Extract the [x, y] coordinate from the center of the cell holding the provided text.  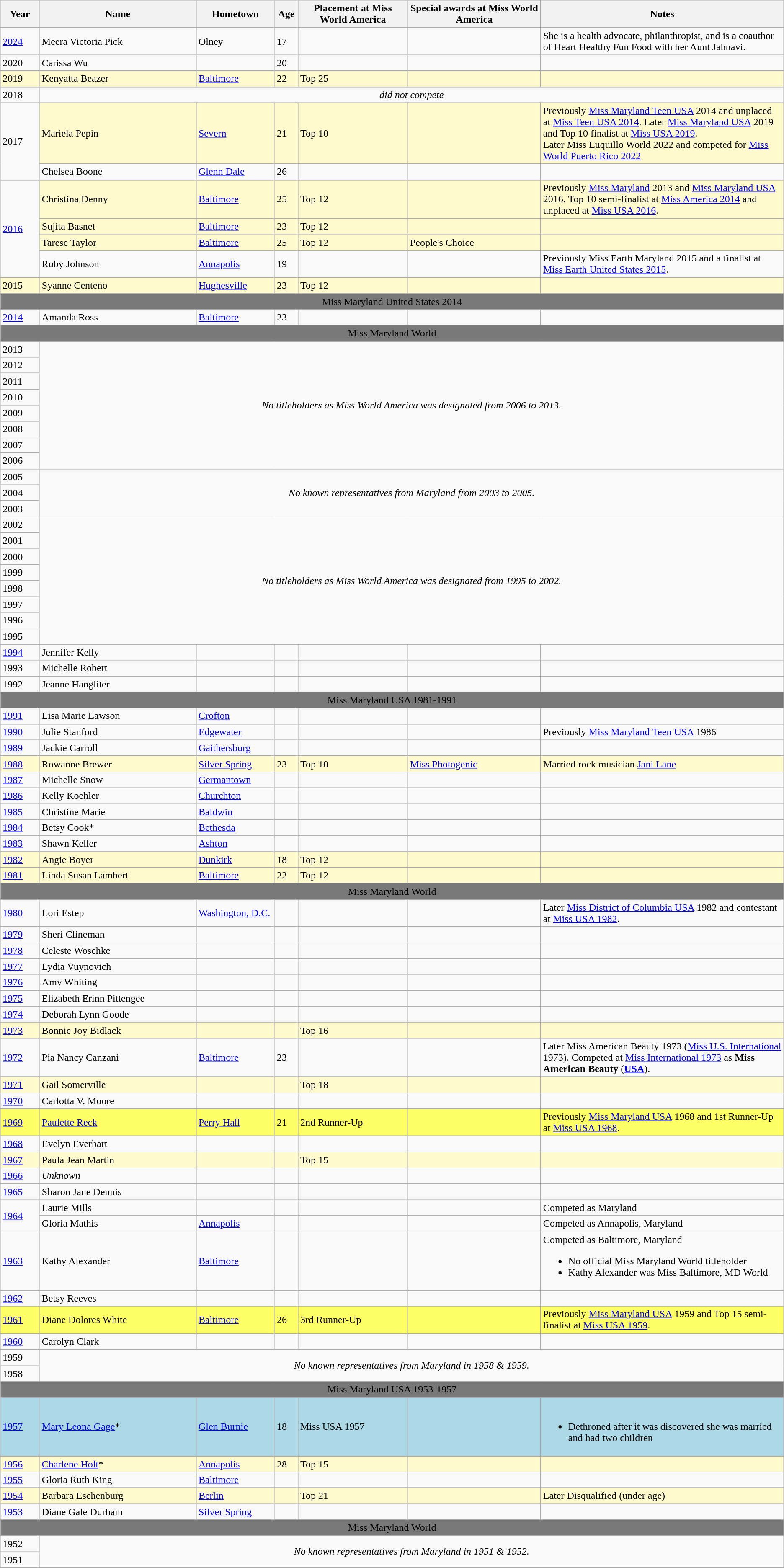
Betsy Reeves [118, 1298]
1965 [20, 1192]
Amanda Ross [118, 318]
Carissa Wu [118, 63]
Kathy Alexander [118, 1261]
1967 [20, 1160]
Jennifer Kelly [118, 652]
Barbara Eschenburg [118, 1496]
1985 [20, 811]
Sujita Basnet [118, 226]
1974 [20, 1014]
No titleholders as Miss World America was designated from 2006 to 2013. [411, 405]
No known representatives from Maryland from 2003 to 2005. [411, 493]
1966 [20, 1176]
did not compete [411, 95]
1972 [20, 1057]
Miss Photogenic [474, 764]
Miss Maryland USA 1981-1991 [392, 700]
Unknown [118, 1176]
1998 [20, 589]
2020 [20, 63]
Top 18 [353, 1085]
Later Miss District of Columbia USA 1982 and contestant at Miss USA 1982. [662, 913]
2003 [20, 509]
Name [118, 14]
Severn [235, 133]
1973 [20, 1030]
1963 [20, 1261]
1980 [20, 913]
1970 [20, 1100]
Charlene Holt* [118, 1464]
1988 [20, 764]
Diane Gale Durham [118, 1512]
1983 [20, 844]
Miss Maryland USA 1953-1957 [392, 1389]
2005 [20, 477]
2013 [20, 349]
1952 [20, 1544]
Kenyatta Beazer [118, 79]
Evelyn Everhart [118, 1144]
2002 [20, 524]
Carolyn Clark [118, 1341]
Lisa Marie Lawson [118, 716]
2001 [20, 540]
Berlin [235, 1496]
People's Choice [474, 242]
1992 [20, 684]
1995 [20, 636]
Competed as Annapolis, Maryland [662, 1224]
Baldwin [235, 811]
Competed as Baltimore, MarylandNo official Miss Maryland World titleholderKathy Alexander was Miss Baltimore, MD World [662, 1261]
28 [286, 1464]
Miss USA 1957 [353, 1426]
1994 [20, 652]
1958 [20, 1373]
Ashton [235, 844]
Shawn Keller [118, 844]
Previously Miss Maryland USA 1959 and Top 15 semi-finalist at Miss USA 1959. [662, 1320]
Deborah Lynn Goode [118, 1014]
Germantown [235, 780]
Syanne Centeno [118, 285]
Paulette Reck [118, 1123]
Placement at Miss World America [353, 14]
Jackie Carroll [118, 748]
2019 [20, 79]
Mariela Pepin [118, 133]
Top 16 [353, 1030]
Previously Miss Maryland 2013 and Miss Maryland USA 2016. Top 10 semi-finalist at Miss America 2014 and unplaced at Miss USA 2016. [662, 199]
Elizabeth Erinn Pittengee [118, 998]
2009 [20, 413]
2010 [20, 397]
Top 21 [353, 1496]
Previously Miss Maryland Teen USA 1986 [662, 732]
Paula Jean Martin [118, 1160]
2017 [20, 141]
20 [286, 63]
Angie Boyer [118, 860]
Previously Miss Maryland USA 1968 and 1st Runner-Up at Miss USA 1968. [662, 1123]
1981 [20, 876]
Later Miss American Beauty 1973 (Miss U.S. International 1973). Competed at Miss International 1973 as Miss American Beauty (USA). [662, 1057]
Competed as Maryland [662, 1208]
1989 [20, 748]
2016 [20, 229]
1987 [20, 780]
Married rock musician Jani Lane [662, 764]
Lori Estep [118, 913]
Age [286, 14]
2024 [20, 41]
1997 [20, 604]
Dethroned after it was discovered she was married and had two children [662, 1426]
1976 [20, 982]
1975 [20, 998]
Special awards at Miss World America [474, 14]
1964 [20, 1216]
2nd Runner-Up [353, 1123]
Previously Miss Earth Maryland 2015 and a finalist at Miss Earth United States 2015. [662, 264]
1969 [20, 1123]
2008 [20, 429]
17 [286, 41]
1959 [20, 1357]
2012 [20, 365]
Churchton [235, 796]
1971 [20, 1085]
Carlotta V. Moore [118, 1100]
Michelle Robert [118, 668]
Amy Whiting [118, 982]
Christine Marie [118, 811]
2006 [20, 461]
1986 [20, 796]
1977 [20, 966]
1978 [20, 951]
Miss Maryland United States 2014 [392, 301]
Notes [662, 14]
1951 [20, 1560]
Kelly Koehler [118, 796]
Perry Hall [235, 1123]
2014 [20, 318]
Christina Denny [118, 199]
1955 [20, 1480]
1996 [20, 620]
1953 [20, 1512]
Gaithersburg [235, 748]
2000 [20, 557]
Hometown [235, 14]
Hughesville [235, 285]
No titleholders as Miss World America was designated from 1995 to 2002. [411, 580]
Rowanne Brewer [118, 764]
1954 [20, 1496]
She is a health advocate, philanthropist, and is a coauthor of Heart Healthy Fun Food with her Aunt Jahnavi. [662, 41]
Edgewater [235, 732]
Celeste Woschke [118, 951]
2015 [20, 285]
Linda Susan Lambert [118, 876]
Pia Nancy Canzani [118, 1057]
Sheri Clineman [118, 935]
Gail Somerville [118, 1085]
Washington, D.C. [235, 913]
1982 [20, 860]
Glen Burnie [235, 1426]
1968 [20, 1144]
Gloria Ruth King [118, 1480]
1957 [20, 1426]
Mary Leona Gage* [118, 1426]
Meera Victoria Pick [118, 41]
Olney [235, 41]
1999 [20, 573]
1990 [20, 732]
1991 [20, 716]
2011 [20, 381]
Julie Stanford [118, 732]
Jeanne Hangliter [118, 684]
2018 [20, 95]
1984 [20, 828]
2007 [20, 445]
Tarese Taylor [118, 242]
1979 [20, 935]
Glenn Dale [235, 172]
Gloria Mathis [118, 1224]
1960 [20, 1341]
Laurie Mills [118, 1208]
No known representatives from Maryland in 1951 & 1952. [411, 1552]
Dunkirk [235, 860]
Michelle Snow [118, 780]
Year [20, 14]
Bethesda [235, 828]
Crofton [235, 716]
1956 [20, 1464]
1993 [20, 668]
Diane Dolores White [118, 1320]
Chelsea Boone [118, 172]
Ruby Johnson [118, 264]
19 [286, 264]
1961 [20, 1320]
Betsy Cook* [118, 828]
3rd Runner-Up [353, 1320]
1962 [20, 1298]
Later Disqualified (under age) [662, 1496]
Sharon Jane Dennis [118, 1192]
Top 25 [353, 79]
Bonnie Joy Bidlack [118, 1030]
No known representatives from Maryland in 1958 & 1959. [411, 1365]
Lydia Vuynovich [118, 966]
2004 [20, 493]
